Determine the (X, Y) coordinate at the center of the cell enclosing the given text.  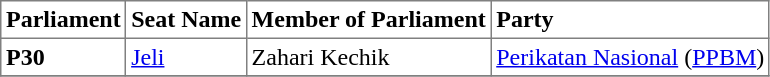
Member of Parliament (368, 20)
P30 (64, 57)
Parliament (64, 20)
Zahari Kechik (368, 57)
Party (630, 20)
Perikatan Nasional (PPBM) (630, 57)
Jeli (186, 57)
Seat Name (186, 20)
